Extract the (X, Y) coordinate from the center of the cell holding the provided text.  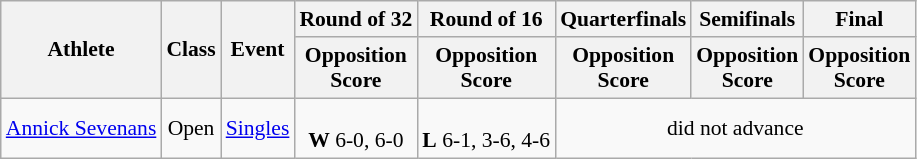
Athlete (82, 50)
Event (258, 50)
Annick Sevenans (82, 128)
Round of 16 (486, 19)
Final (859, 19)
Class (190, 50)
did not advance (735, 128)
Singles (258, 128)
W 6-0, 6-0 (356, 128)
Semifinals (747, 19)
Round of 32 (356, 19)
Quarterfinals (623, 19)
L 6-1, 3-6, 4-6 (486, 128)
Open (190, 128)
